For the text-containing cell, return its midpoint in (X, Y) coordinate format. 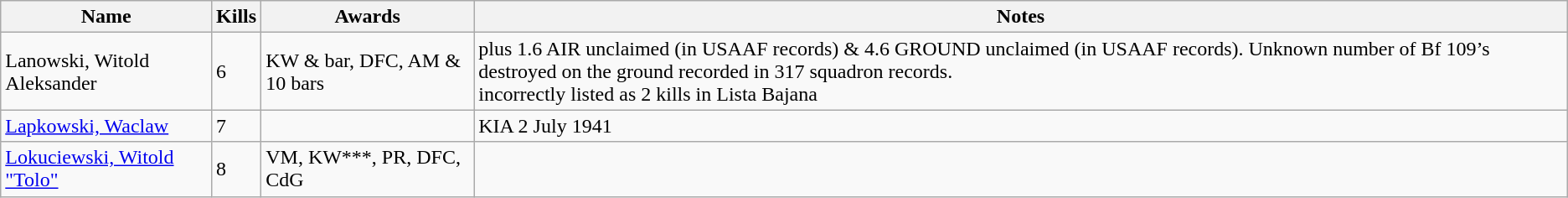
Lokuciewski, Witold "Tolo" (106, 169)
KIA 2 July 1941 (1020, 126)
7 (236, 126)
VM, KW***, PR, DFC, CdG (368, 169)
Lapkowski, Waclaw (106, 126)
Kills (236, 17)
Notes (1020, 17)
8 (236, 169)
Awards (368, 17)
6 (236, 71)
KW & bar, DFC, AM & 10 bars (368, 71)
Lanowski, Witold Aleksander (106, 71)
Name (106, 17)
